Output the [x, y] coordinate of the center of the cell containing the given text.  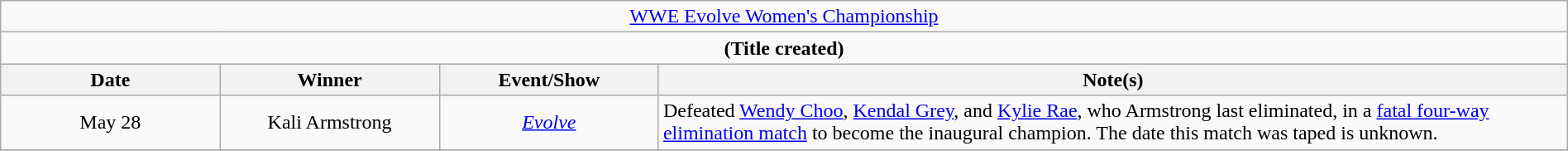
Kali Armstrong [329, 123]
May 28 [111, 123]
Evolve [549, 123]
Date [111, 80]
(Title created) [784, 48]
Event/Show [549, 80]
WWE Evolve Women's Championship [784, 17]
Winner [329, 80]
Note(s) [1113, 80]
